Identify which cell holds the provided text, then report its [x, y] central coordinate. 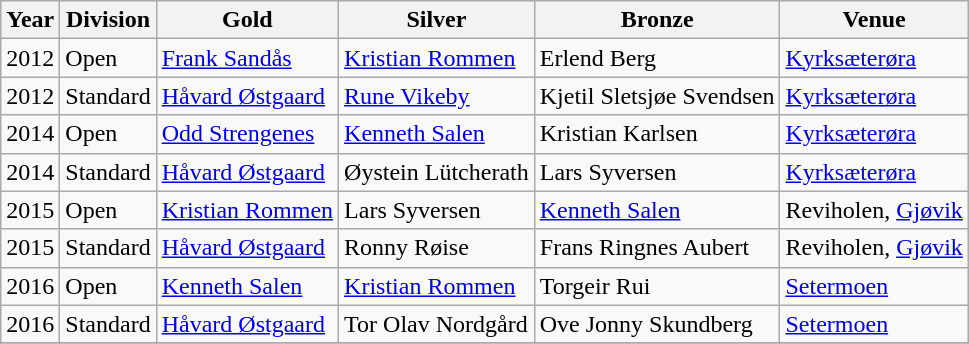
Frank Sandås [247, 58]
Rune Vikeby [437, 96]
Division [108, 20]
Tor Olav Nordgård [437, 324]
Kjetil Sletsjøe Svendsen [657, 96]
Bronze [657, 20]
Silver [437, 20]
Frans Ringnes Aubert [657, 248]
Ove Jonny Skundberg [657, 324]
Year [30, 20]
Erlend Berg [657, 58]
Venue [874, 20]
Kristian Karlsen [657, 134]
Øystein Lütcherath [437, 172]
Ronny Røise [437, 248]
Gold [247, 20]
Odd Strengenes [247, 134]
Torgeir Rui [657, 286]
